Locate the cell with the specified text and output its [x, y] center coordinate. 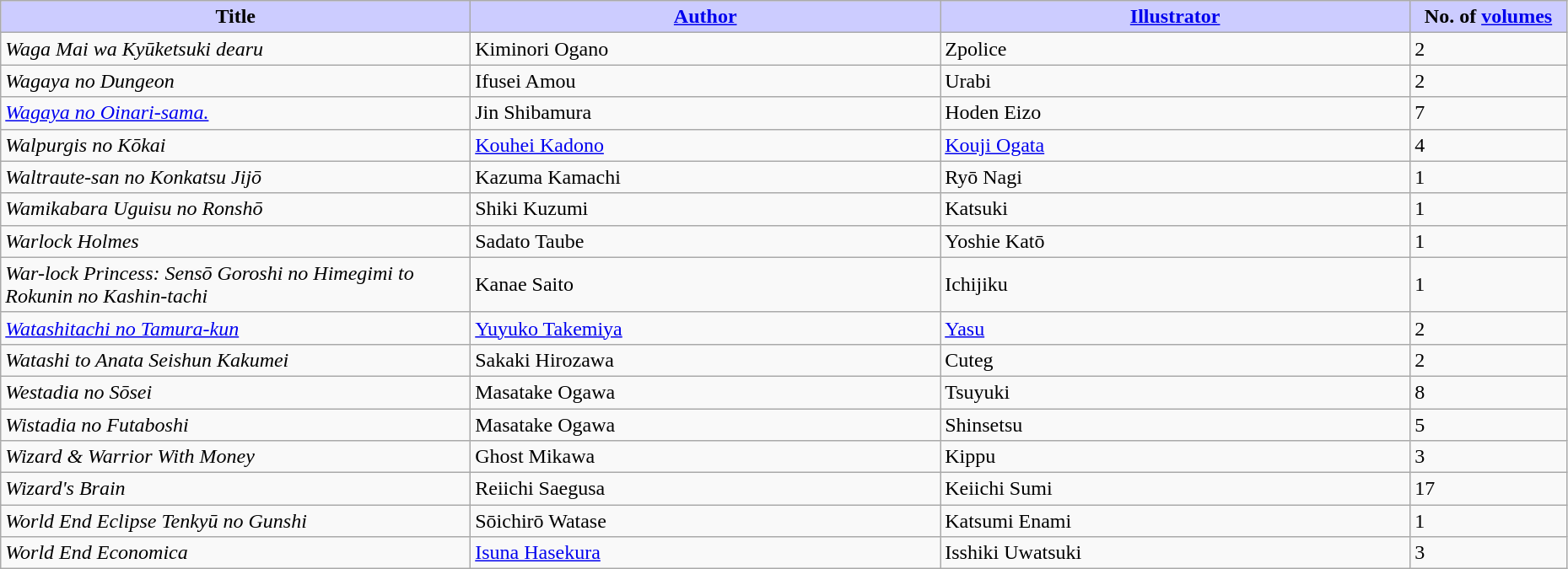
Illustrator [1176, 17]
Zpolice [1176, 49]
Wagaya no Oinari-sama. [236, 113]
Katsumi Enami [1176, 521]
Ichijiku [1176, 285]
Shiki Kuzumi [705, 209]
Sakaki Hirozawa [705, 360]
Jin Shibamura [705, 113]
No. of volumes [1489, 17]
Warlock Holmes [236, 241]
Yuyuko Takemiya [705, 328]
Author [705, 17]
Shinsetsu [1176, 424]
Isuna Hasekura [705, 553]
Katsuki [1176, 209]
Hoden Eizo [1176, 113]
Wizard's Brain [236, 489]
7 [1489, 113]
Title [236, 17]
World End Economica [236, 553]
Isshiki Uwatsuki [1176, 553]
Wamikabara Uguisu no Ronshō [236, 209]
Kouhei Kadono [705, 145]
Wizard & Warrior With Money [236, 457]
Kouji Ogata [1176, 145]
8 [1489, 392]
Waltraute-san no Konkatsu Jijō [236, 177]
Watashitachi no Tamura-kun [236, 328]
Kanae Saito [705, 285]
Reiichi Saegusa [705, 489]
Cuteg [1176, 360]
Westadia no Sōsei [236, 392]
Wistadia no Futaboshi [236, 424]
World End Eclipse Tenkyū no Gunshi [236, 521]
Urabi [1176, 81]
Sōichirō Watase [705, 521]
Wagaya no Dungeon [236, 81]
Kippu [1176, 457]
4 [1489, 145]
Sadato Taube [705, 241]
Ryō Nagi [1176, 177]
Ifusei Amou [705, 81]
War-lock Princess: Sensō Goroshi no Himegimi to Rokunin no Kashin-tachi [236, 285]
Waga Mai wa Kyūketsuki dearu [236, 49]
Yasu [1176, 328]
Walpurgis no Kōkai [236, 145]
Yoshie Katō [1176, 241]
Ghost Mikawa [705, 457]
5 [1489, 424]
Watashi to Anata Seishun Kakumei [236, 360]
Kiminori Ogano [705, 49]
Kazuma Kamachi [705, 177]
Tsuyuki [1176, 392]
17 [1489, 489]
Keiichi Sumi [1176, 489]
